Locate the cell with the specified text and output its (X, Y) center coordinate. 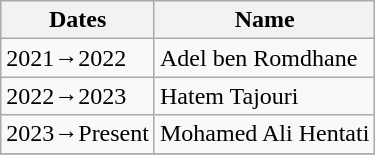
2023→Present (78, 134)
2022→2023 (78, 96)
Mohamed Ali Hentati (264, 134)
Adel ben Romdhane (264, 58)
Dates (78, 20)
2021→2022 (78, 58)
Name (264, 20)
Hatem Tajouri (264, 96)
